Locate the cell with the specified text and output its (x, y) center coordinate. 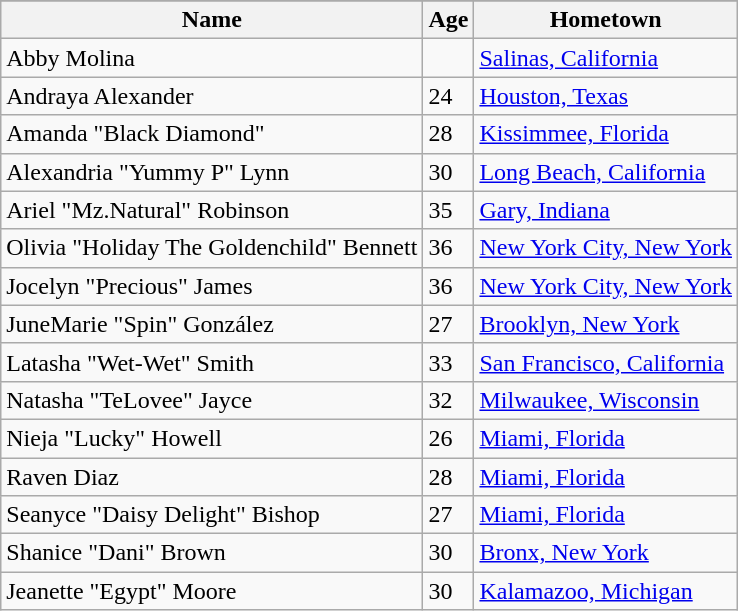
Seanyce "Daisy Delight" Bishop (212, 515)
Jocelyn "Precious" James (212, 286)
Olivia "Holiday The Goldenchild" Bennett (212, 248)
Bronx, New York (606, 553)
Ariel "Mz.Natural" Robinson (212, 210)
Gary, Indiana (606, 210)
Brooklyn, New York (606, 324)
Name (212, 20)
Salinas, California (606, 58)
Age (448, 20)
Raven Diaz (212, 477)
Hometown (606, 20)
Kissimmee, Florida (606, 134)
Latasha "Wet-Wet" Smith (212, 362)
26 (448, 438)
Jeanette "Egypt" Moore (212, 591)
Milwaukee, Wisconsin (606, 400)
32 (448, 400)
Shanice "Dani" Brown (212, 553)
35 (448, 210)
Abby Molina (212, 58)
Andraya Alexander (212, 96)
Nieja "Lucky" Howell (212, 438)
Long Beach, California (606, 172)
Natasha "TeLovee" Jayce (212, 400)
JuneMarie "Spin" González (212, 324)
24 (448, 96)
Amanda "Black Diamond" (212, 134)
Houston, Texas (606, 96)
San Francisco, California (606, 362)
Kalamazoo, Michigan (606, 591)
Alexandria "Yummy P" Lynn (212, 172)
33 (448, 362)
